Capture the cell that displays the provided text and extract its [x, y] central coordinate. 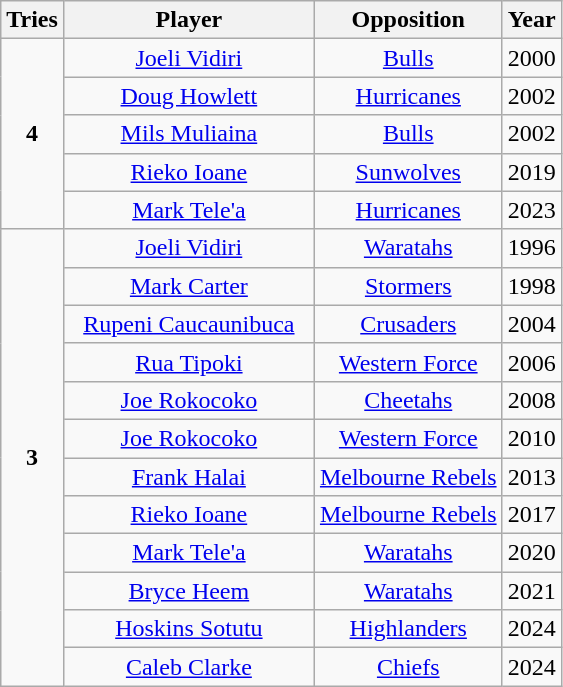
Year [532, 20]
2008 [532, 400]
2017 [532, 515]
1996 [532, 248]
2000 [532, 58]
Crusaders [408, 324]
Player [188, 20]
Rua Tipoki [188, 362]
4 [32, 134]
1998 [532, 286]
Cheetahs [408, 400]
2010 [532, 438]
Chiefs [408, 667]
2021 [532, 591]
2020 [532, 553]
Bryce Heem [188, 591]
Sunwolves [408, 172]
Doug Howlett [188, 96]
Frank Halai [188, 477]
Mark Carter [188, 286]
Stormers [408, 286]
2006 [532, 362]
Mils Muliaina [188, 134]
Opposition [408, 20]
Rupeni Caucaunibuca [188, 324]
Caleb Clarke [188, 667]
Highlanders [408, 629]
2004 [532, 324]
2023 [532, 210]
2019 [532, 172]
Hoskins Sotutu [188, 629]
3 [32, 458]
Tries [32, 20]
2013 [532, 477]
